Determine the (x, y) coordinate at the center of the cell enclosing the given text.  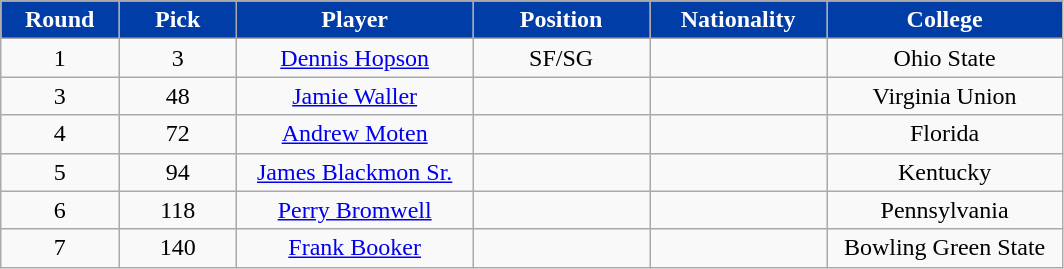
Ohio State (945, 58)
Andrew Moten (355, 134)
SF/SG (562, 58)
6 (60, 210)
48 (178, 96)
Jamie Waller (355, 96)
Round (60, 20)
Florida (945, 134)
Frank Booker (355, 248)
Virginia Union (945, 96)
4 (60, 134)
Position (562, 20)
7 (60, 248)
Pennsylvania (945, 210)
118 (178, 210)
5 (60, 172)
Player (355, 20)
Pick (178, 20)
Nationality (738, 20)
140 (178, 248)
James Blackmon Sr. (355, 172)
College (945, 20)
Perry Bromwell (355, 210)
1 (60, 58)
Dennis Hopson (355, 58)
94 (178, 172)
Kentucky (945, 172)
72 (178, 134)
Bowling Green State (945, 248)
